Capture the cell that displays the provided text and extract its [X, Y] central coordinate. 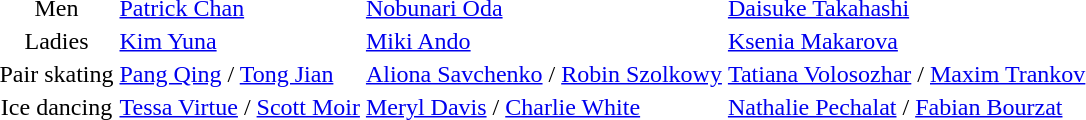
Tatiana Volosozhar / Maxim Trankov [906, 74]
Ksenia Makarova [906, 41]
Aliona Savchenko / Robin Szolkowy [544, 74]
Kim Yuna [240, 41]
Miki Ando [544, 41]
Pang Qing / Tong Jian [240, 74]
